Output the (x, y) coordinate of the center of the cell containing the given text.  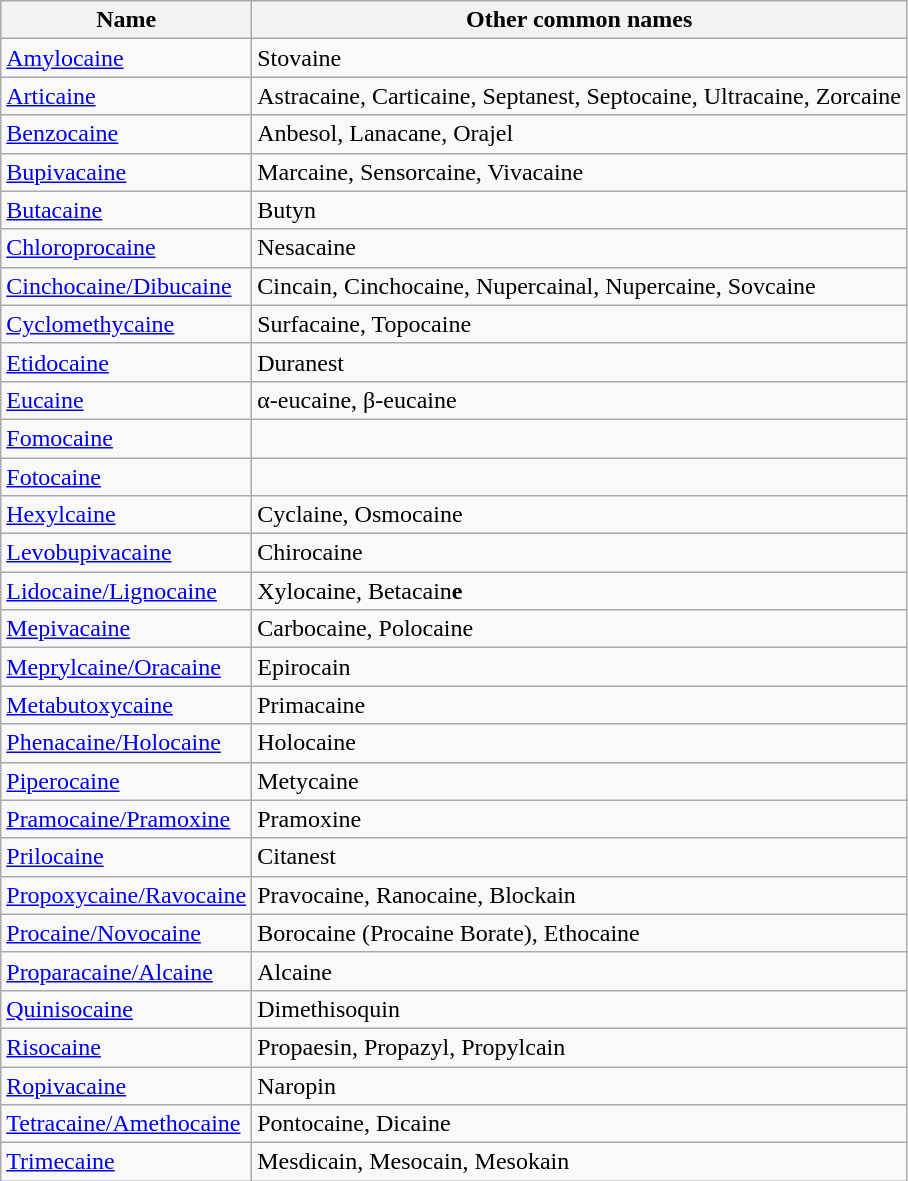
Risocaine (126, 1047)
Fotocaine (126, 477)
Hexylcaine (126, 515)
Lidocaine/Lignocaine (126, 591)
Butacaine (126, 210)
Cyclaine, Osmocaine (580, 515)
α-eucaine, β-eucaine (580, 400)
Chloroprocaine (126, 248)
Cyclomethycaine (126, 324)
Procaine/Novocaine (126, 933)
Pravocaine, Ranocaine, Blockain (580, 895)
Holocaine (580, 743)
Nesacaine (580, 248)
Etidocaine (126, 362)
Tetracaine/Amethocaine (126, 1124)
Propaesin, Propazyl, Propylcain (580, 1047)
Carbocaine, Polocaine (580, 629)
Pramocaine/Pramoxine (126, 819)
Surfacaine, Topocaine (580, 324)
Duranest (580, 362)
Benzocaine (126, 134)
Mepivacaine (126, 629)
Ropivacaine (126, 1085)
Fomocaine (126, 438)
Chirocaine (580, 553)
Other common names (580, 20)
Cinchocaine/Dibucaine (126, 286)
Anbesol, Lanacane, Orajel (580, 134)
Meprylcaine/Oracaine (126, 667)
Cincain, Cinchocaine, Nupercainal, Nupercaine, Sovcaine (580, 286)
Epirocain (580, 667)
Quinisocaine (126, 1009)
Trimecaine (126, 1162)
Prilocaine (126, 857)
Bupivacaine (126, 172)
Stovaine (580, 58)
Eucaine (126, 400)
Phenacaine/Holocaine (126, 743)
Butyn (580, 210)
Citanest (580, 857)
Pontocaine, Dicaine (580, 1124)
Primacaine (580, 705)
Astracaine, Carticaine, Septanest, Septocaine, Ultracaine, Zorcaine (580, 96)
Naropin (580, 1085)
Xylocaine, Betacaine (580, 591)
Propoxycaine/Ravocaine (126, 895)
Metabutoxycaine (126, 705)
Dimethisoquin (580, 1009)
Piperocaine (126, 781)
Borocaine (Procaine Borate), Ethocaine (580, 933)
Alcaine (580, 971)
Proparacaine/Alcaine (126, 971)
Articaine (126, 96)
Metycaine (580, 781)
Amylocaine (126, 58)
Pramoxine (580, 819)
Levobupivacaine (126, 553)
Mesdicain, Mesocain, Mesokain (580, 1162)
Name (126, 20)
Marcaine, Sensorcaine, Vivacaine (580, 172)
